Find where the given text appears and provide that cell's center as (X, Y) coordinate. 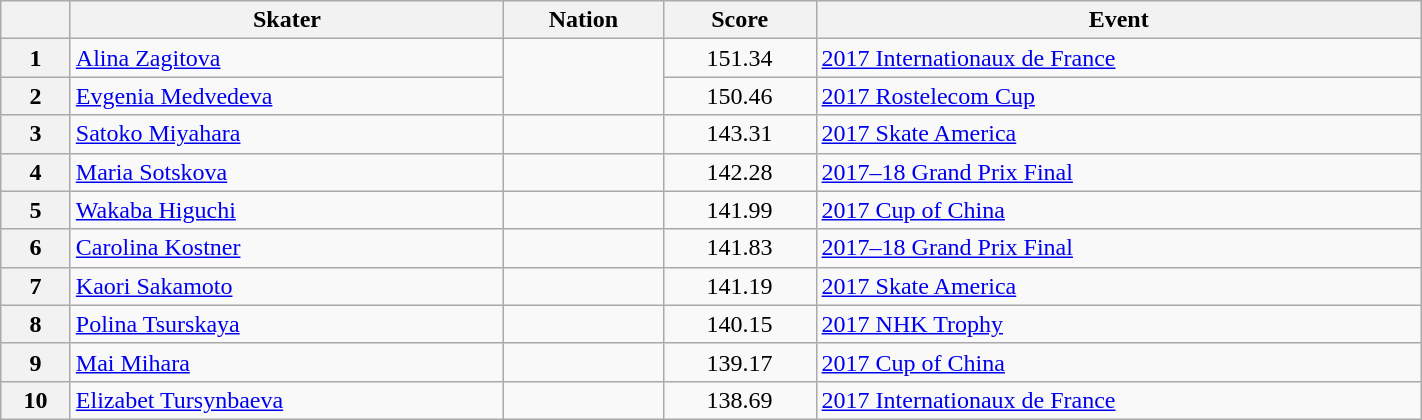
Nation (584, 20)
1 (36, 58)
Mai Mihara (286, 362)
Evgenia Medvedeva (286, 96)
9 (36, 362)
6 (36, 248)
141.83 (740, 248)
8 (36, 324)
2017 NHK Trophy (1118, 324)
143.31 (740, 134)
Kaori Sakamoto (286, 286)
4 (36, 172)
2 (36, 96)
Alina Zagitova (286, 58)
Maria Sotskova (286, 172)
139.17 (740, 362)
Score (740, 20)
141.99 (740, 210)
140.15 (740, 324)
138.69 (740, 400)
Satoko Miyahara (286, 134)
150.46 (740, 96)
151.34 (740, 58)
Skater (286, 20)
Polina Tsurskaya (286, 324)
7 (36, 286)
Event (1118, 20)
2017 Rostelecom Cup (1118, 96)
Wakaba Higuchi (286, 210)
3 (36, 134)
10 (36, 400)
Elizabet Tursynbaeva (286, 400)
5 (36, 210)
Carolina Kostner (286, 248)
142.28 (740, 172)
141.19 (740, 286)
